Determine the (x, y) coordinate at the center of the cell enclosing the given text.  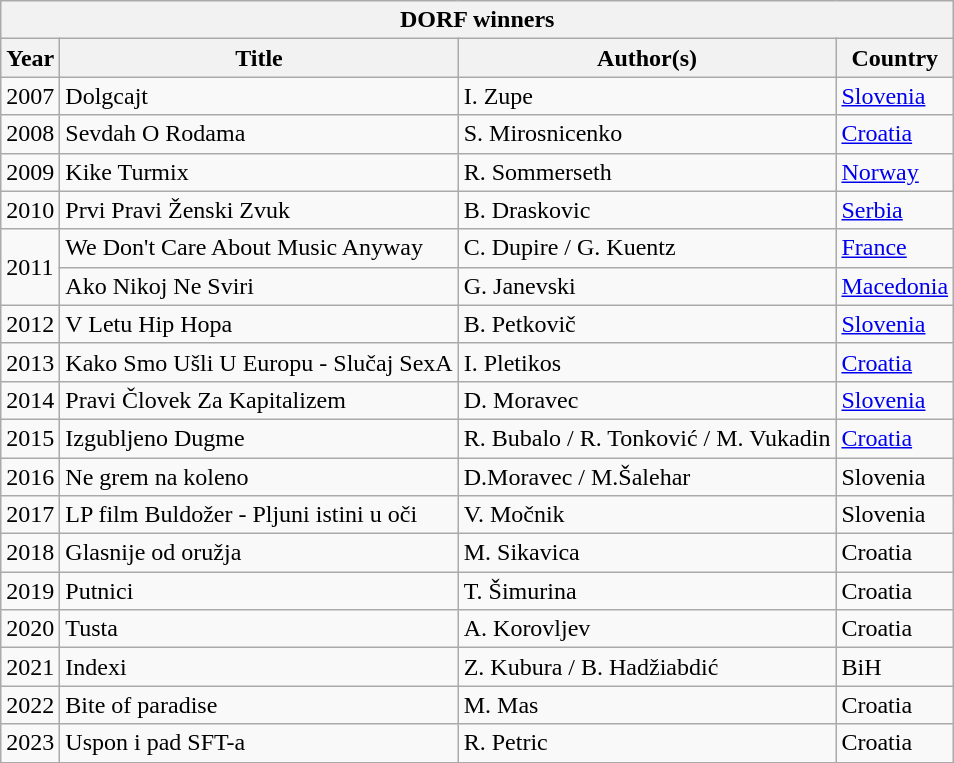
Ako Nikoj Ne Sviri (259, 286)
D.Moravec / M.Šalehar (647, 477)
M. Sikavica (647, 553)
2008 (30, 134)
DORF winners (478, 20)
We Don't Care About Music Anyway (259, 248)
2017 (30, 515)
Kako Smo Ušli U Europu - Slučaj SexA (259, 362)
Author(s) (647, 58)
2015 (30, 438)
2012 (30, 324)
M. Mas (647, 705)
2011 (30, 267)
2016 (30, 477)
A. Korovljev (647, 629)
Country (895, 58)
B. Draskovic (647, 210)
Pravi Človek Za Kapitalizem (259, 400)
2023 (30, 743)
V. Močnik (647, 515)
Serbia (895, 210)
R. Petric (647, 743)
R. Sommerseth (647, 172)
Macedonia (895, 286)
2009 (30, 172)
G. Janevski (647, 286)
V Letu Hip Hopa (259, 324)
2019 (30, 591)
Bite of paradise (259, 705)
Ne grem na koleno (259, 477)
Indexi (259, 667)
S. Mirosnicenko (647, 134)
Glasnije od oružja (259, 553)
Title (259, 58)
C. Dupire / G. Kuentz (647, 248)
B. Petkovič (647, 324)
Year (30, 58)
Putnici (259, 591)
T. Šimurina (647, 591)
2022 (30, 705)
LP film Buldožer - Pljuni istini u oči (259, 515)
Sevdah O Rodama (259, 134)
I. Zupe (647, 96)
Norway (895, 172)
BiH (895, 667)
D. Moravec (647, 400)
France (895, 248)
2020 (30, 629)
Tusta (259, 629)
Z. Kubura / B. Hadžiabdić (647, 667)
2007 (30, 96)
2014 (30, 400)
2018 (30, 553)
Kike Turmix (259, 172)
Uspon i pad SFT-a (259, 743)
Prvi Pravi Ženski Zvuk (259, 210)
Izgubljeno Dugme (259, 438)
I. Pletikos (647, 362)
2021 (30, 667)
Dolgcajt (259, 96)
2013 (30, 362)
R. Bubalo / R. Tonković / M. Vukadin (647, 438)
2010 (30, 210)
